Return the [X, Y] coordinate for the center point of the cell that contains the specified text.  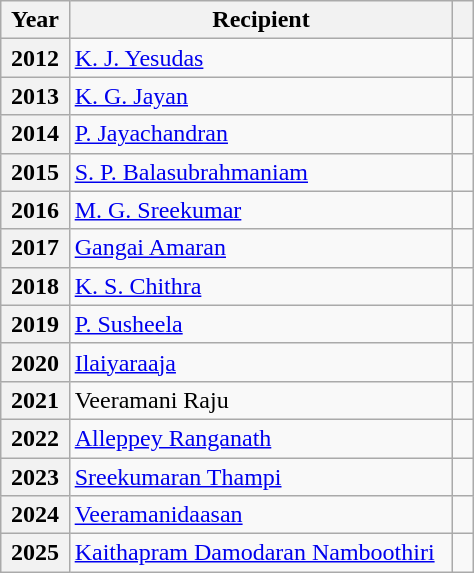
2023 [35, 477]
2015 [35, 172]
2024 [35, 515]
2022 [35, 438]
Kaithapram Damodaran Namboothiri [261, 553]
2019 [35, 324]
Alleppey Ranganath [261, 438]
P. Jayachandran [261, 134]
Recipient [261, 20]
2012 [35, 58]
Veeramani Raju [261, 400]
Ilaiyaraaja [261, 362]
K. S. Chithra [261, 286]
Year [35, 20]
K. G. Jayan [261, 96]
2020 [35, 362]
2021 [35, 400]
Gangai Amaran [261, 248]
S. P. Balasubrahmaniam [261, 172]
Sreekumaran Thampi [261, 477]
2017 [35, 248]
M. G. Sreekumar [261, 210]
K. J. Yesudas [261, 58]
2013 [35, 96]
2014 [35, 134]
Veeramanidaasan [261, 515]
2025 [35, 553]
2016 [35, 210]
2018 [35, 286]
P. Susheela [261, 324]
